Find where the given text appears and provide that cell's center as (X, Y) coordinate. 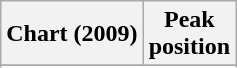
Peakposition (189, 34)
Chart (2009) (72, 34)
